Extract the [X, Y] coordinate from the center of the cell holding the provided text.  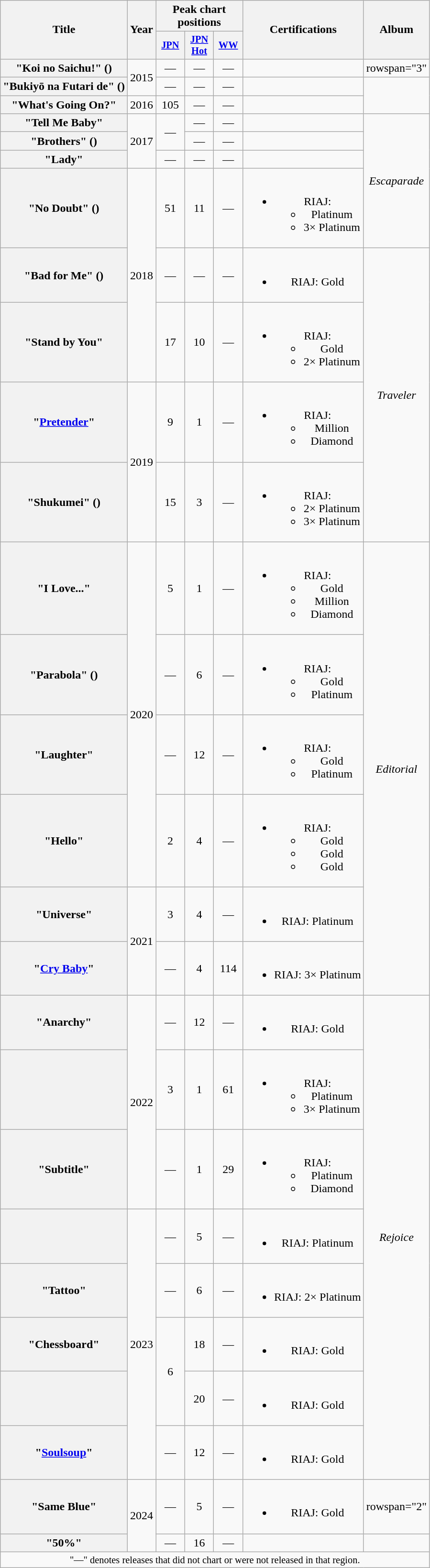
20 [199, 1398]
2020 [142, 714]
Album [397, 30]
"Lady" [64, 159]
"Bad for Me" () [64, 275]
rowspan="3" [397, 68]
17 [170, 342]
Peak chart positions [199, 16]
"Same Blue" [64, 1506]
2017 [142, 141]
16 [199, 1543]
"Tattoo" [64, 1290]
18 [199, 1345]
RIAJ: 2× Platinum [303, 1290]
9 [170, 422]
2021 [142, 941]
"Universe" [64, 914]
2 [170, 841]
"Brothers" () [64, 141]
2019 [142, 462]
"—" denotes releases that did not chart or were not released in that region. [215, 1560]
"Soulsoup" [64, 1453]
RIAJ:Gold 2× Platinum [303, 342]
51 [170, 208]
114 [229, 968]
"Bukiyō na Futari de" () [64, 87]
"Laughter" [64, 755]
"No Doubt" () [64, 208]
RIAJ:Platinum Diamond [303, 1170]
Rejoice [397, 1238]
"Subtitle" [64, 1170]
"Pretender" [64, 422]
"Stand by You" [64, 342]
rowspan="2" [397, 1506]
"I Love..." [64, 588]
WW [229, 45]
"Shukumei" () [64, 502]
"50%" [64, 1543]
2022 [142, 1103]
Traveler [397, 395]
"Koi no Saichu!" () [64, 68]
2024 [142, 1516]
RIAJ: 3× Platinum [303, 968]
RIAJ:Gold Million Diamond [303, 588]
10 [199, 342]
Year [142, 30]
105 [170, 105]
Certifications [303, 30]
RIAJ:Gold Gold Gold [303, 841]
2023 [142, 1345]
"Parabola" () [64, 674]
2016 [142, 105]
61 [229, 1089]
"Tell Me Baby" [64, 123]
11 [199, 208]
Title [64, 30]
"Anarchy" [64, 1022]
"What's Going On?" [64, 105]
RIAJ:2× Platinum 3× Platinum [303, 502]
Escaparade [397, 181]
JPN [170, 45]
29 [229, 1170]
Editorial [397, 768]
RIAJ:Million Diamond [303, 422]
2018 [142, 275]
JPNHot [199, 45]
"Hello" [64, 841]
"Chessboard" [64, 1345]
"Cry Baby" [64, 968]
15 [170, 502]
2015 [142, 77]
